Return the [X, Y] coordinate for the center point of the cell that contains the specified text.  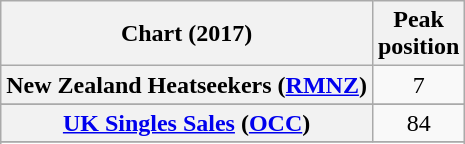
UK Singles Sales (OCC) [187, 123]
Peak position [418, 34]
7 [418, 85]
New Zealand Heatseekers (RMNZ) [187, 85]
84 [418, 123]
Chart (2017) [187, 34]
